Determine the [x, y] coordinate at the center of the cell enclosing the given text.  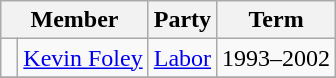
1993–2002 [276, 58]
Labor [182, 58]
Term [276, 20]
Party [182, 20]
Member [74, 20]
Kevin Foley [83, 58]
